Scan for the cell matching the given text and deliver its [X, Y] coordinate at center. 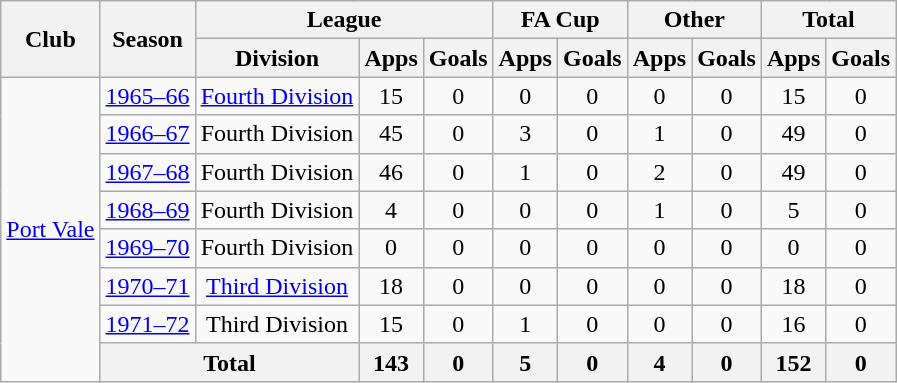
3 [525, 134]
143 [391, 362]
Port Vale [50, 229]
1967–68 [148, 172]
FA Cup [560, 20]
16 [793, 324]
Season [148, 39]
45 [391, 134]
2 [659, 172]
1969–70 [148, 248]
League [344, 20]
1970–71 [148, 286]
1971–72 [148, 324]
46 [391, 172]
Other [694, 20]
152 [793, 362]
1966–67 [148, 134]
Club [50, 39]
1965–66 [148, 96]
1968–69 [148, 210]
Division [277, 58]
